Extract the (x, y) coordinate from the center of the cell holding the provided text.  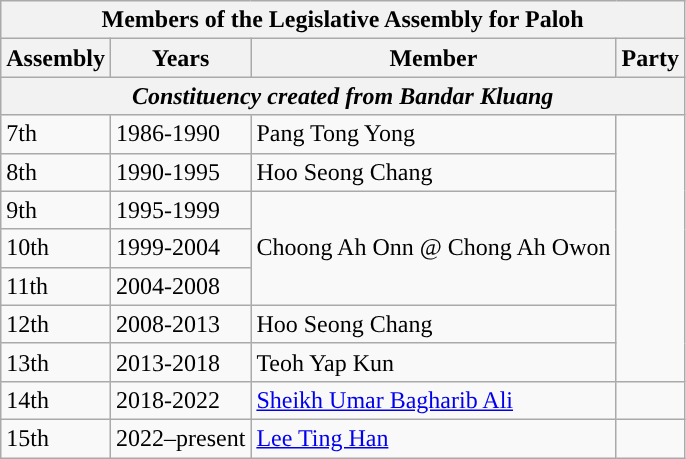
Party (650, 58)
15th (56, 438)
12th (56, 324)
1999-2004 (180, 248)
2022–present (180, 438)
2004-2008 (180, 286)
2018-2022 (180, 400)
10th (56, 248)
1990-1995 (180, 172)
1995-1999 (180, 210)
Sheikh Umar Bagharib Ali (434, 400)
2008-2013 (180, 324)
8th (56, 172)
Teoh Yap Kun (434, 362)
9th (56, 210)
Lee Ting Han (434, 438)
Constituency created from Bandar Kluang (343, 96)
14th (56, 400)
Assembly (56, 58)
Choong Ah Onn @ Chong Ah Owon (434, 248)
Member (434, 58)
7th (56, 134)
2013-2018 (180, 362)
1986-1990 (180, 134)
Members of the Legislative Assembly for Paloh (343, 20)
Years (180, 58)
Pang Tong Yong (434, 134)
11th (56, 286)
13th (56, 362)
